Extract the (X, Y) coordinate from the center of the cell holding the provided text.  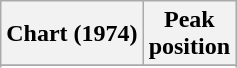
Peak position (189, 34)
Chart (1974) (72, 34)
